Pinpoint the cell where the given text exists, returning its [x, y] midpoint coordinate. 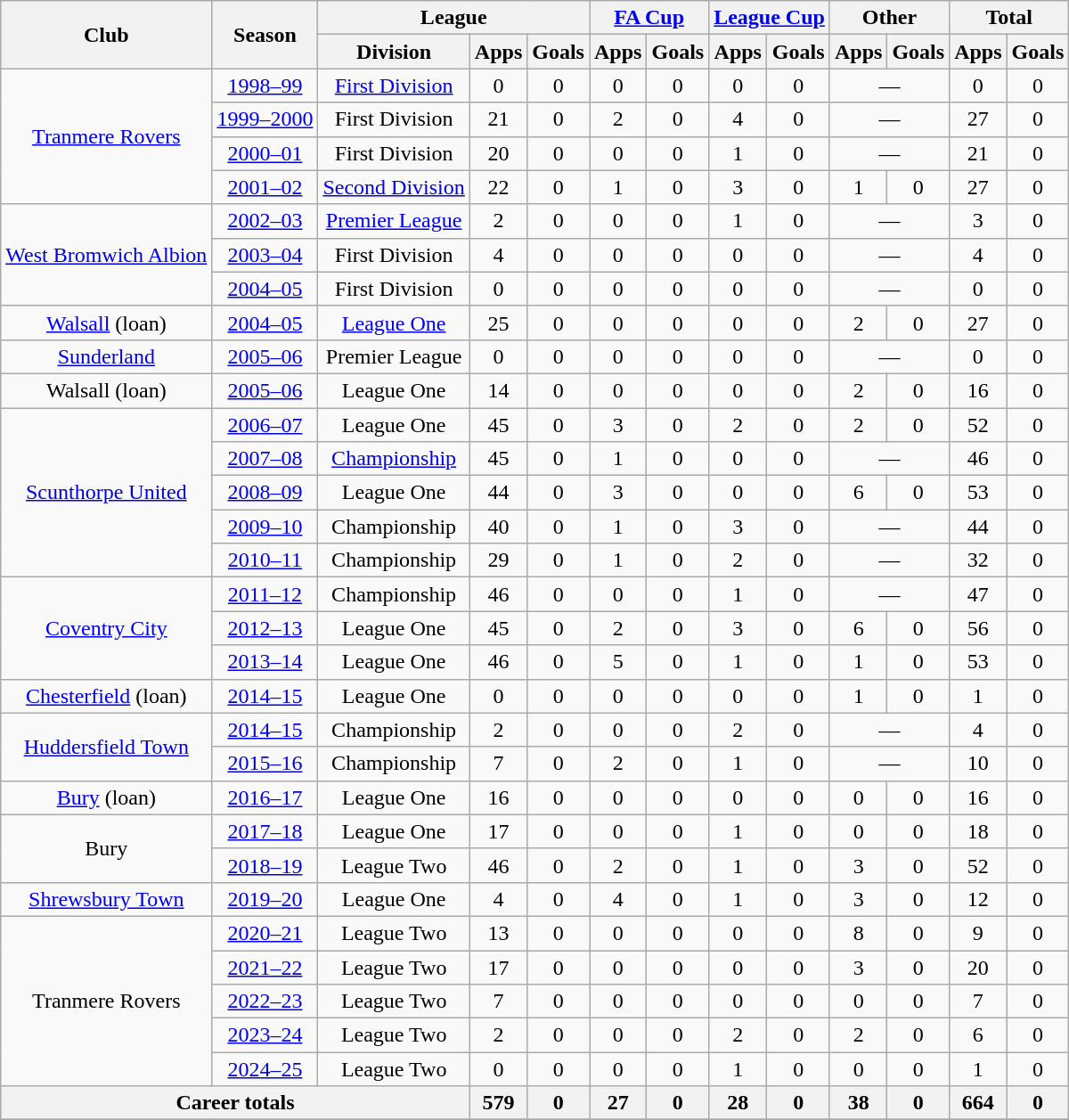
28 [738, 1103]
Division [394, 52]
2009–10 [265, 527]
Second Division [394, 187]
Chesterfield (loan) [107, 696]
2016–17 [265, 797]
13 [498, 933]
2002–03 [265, 221]
2017–18 [265, 831]
Scunthorpe United [107, 493]
47 [978, 594]
2012–13 [265, 628]
2010–11 [265, 560]
West Bromwich Albion [107, 255]
25 [498, 323]
2003–04 [265, 255]
Career totals [235, 1103]
2023–24 [265, 1035]
12 [978, 899]
Total [1009, 18]
2001–02 [265, 187]
9 [978, 933]
League Cup [770, 18]
14 [498, 390]
579 [498, 1103]
56 [978, 628]
2022–23 [265, 1001]
29 [498, 560]
Other [889, 18]
2006–07 [265, 425]
38 [858, 1103]
2021–22 [265, 967]
2018–19 [265, 865]
2020–21 [265, 933]
2007–08 [265, 459]
664 [978, 1103]
Shrewsbury Town [107, 899]
League [454, 18]
2013–14 [265, 662]
10 [978, 764]
Club [107, 35]
FA Cup [649, 18]
Sunderland [107, 356]
8 [858, 933]
5 [618, 662]
18 [978, 831]
Bury (loan) [107, 797]
Season [265, 35]
Bury [107, 848]
2000–01 [265, 153]
40 [498, 527]
22 [498, 187]
32 [978, 560]
2008–09 [265, 493]
Coventry City [107, 628]
1998–99 [265, 86]
2015–16 [265, 764]
1999–2000 [265, 119]
2024–25 [265, 1069]
2011–12 [265, 594]
2019–20 [265, 899]
Huddersfield Town [107, 747]
